Find where the given text appears and provide that cell's center as [X, Y] coordinate. 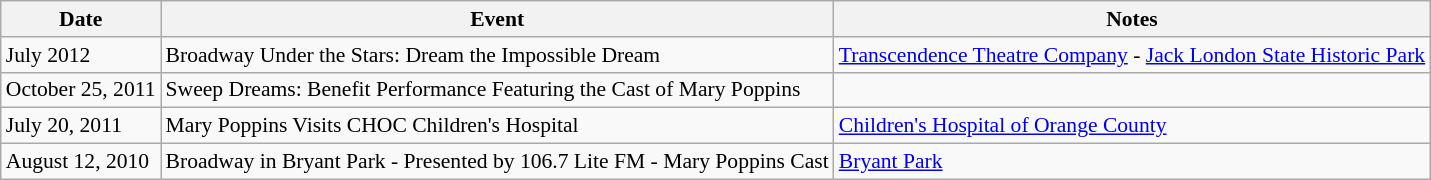
July 20, 2011 [81, 126]
July 2012 [81, 55]
Date [81, 19]
Notes [1132, 19]
Children's Hospital of Orange County [1132, 126]
October 25, 2011 [81, 90]
Event [498, 19]
Broadway in Bryant Park - Presented by 106.7 Lite FM - Mary Poppins Cast [498, 162]
Bryant Park [1132, 162]
Mary Poppins Visits CHOC Children's Hospital [498, 126]
Sweep Dreams: Benefit Performance Featuring the Cast of Mary Poppins [498, 90]
Broadway Under the Stars: Dream the Impossible Dream [498, 55]
Transcendence Theatre Company - Jack London State Historic Park [1132, 55]
August 12, 2010 [81, 162]
